Find where the given text appears and provide that cell's center as (x, y) coordinate. 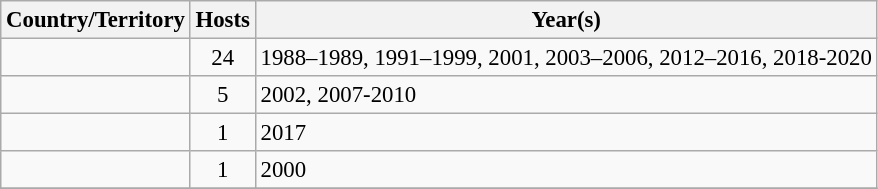
1988–1989, 1991–1999, 2001, 2003–2006, 2012–2016, 2018-2020 (566, 58)
24 (222, 58)
2000 (566, 170)
Country/Territory (96, 20)
2002, 2007-2010 (566, 95)
5 (222, 95)
2017 (566, 133)
Year(s) (566, 20)
Hosts (222, 20)
